Pinpoint the cell where the given text exists, returning its (x, y) midpoint coordinate. 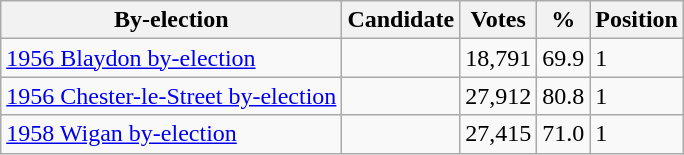
Candidate (401, 20)
By-election (172, 20)
1958 Wigan by-election (172, 134)
69.9 (564, 58)
Position (637, 20)
Votes (498, 20)
71.0 (564, 134)
27,415 (498, 134)
27,912 (498, 96)
% (564, 20)
1956 Blaydon by-election (172, 58)
1956 Chester-le-Street by-election (172, 96)
80.8 (564, 96)
18,791 (498, 58)
